Output the (x, y) coordinate of the center of the cell containing the given text.  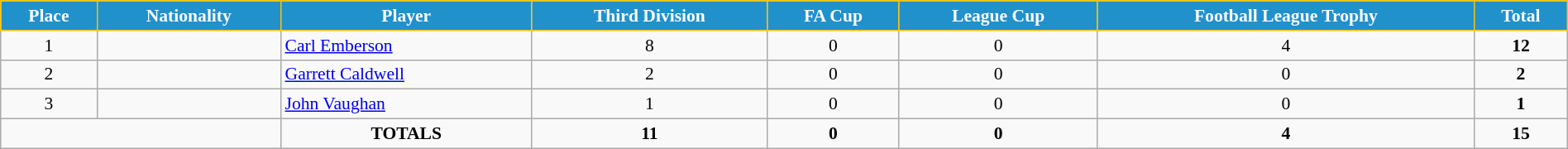
League Cup (998, 16)
TOTALS (405, 134)
Third Division (650, 16)
FA Cup (834, 16)
3 (49, 104)
Garrett Caldwell (405, 74)
Total (1522, 16)
Football League Trophy (1286, 16)
15 (1522, 134)
12 (1522, 46)
11 (650, 134)
Nationality (189, 16)
John Vaughan (405, 104)
8 (650, 46)
Place (49, 16)
Carl Emberson (405, 46)
Player (405, 16)
